Pinpoint the cell where the given text exists, returning its [X, Y] midpoint coordinate. 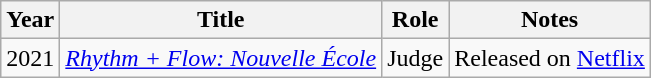
2021 [30, 58]
Judge [416, 58]
Notes [550, 20]
Year [30, 20]
Role [416, 20]
Rhythm + Flow: Nouvelle École [221, 58]
Released on Netflix [550, 58]
Title [221, 20]
